Locate the cell with the specified text and output its [x, y] center coordinate. 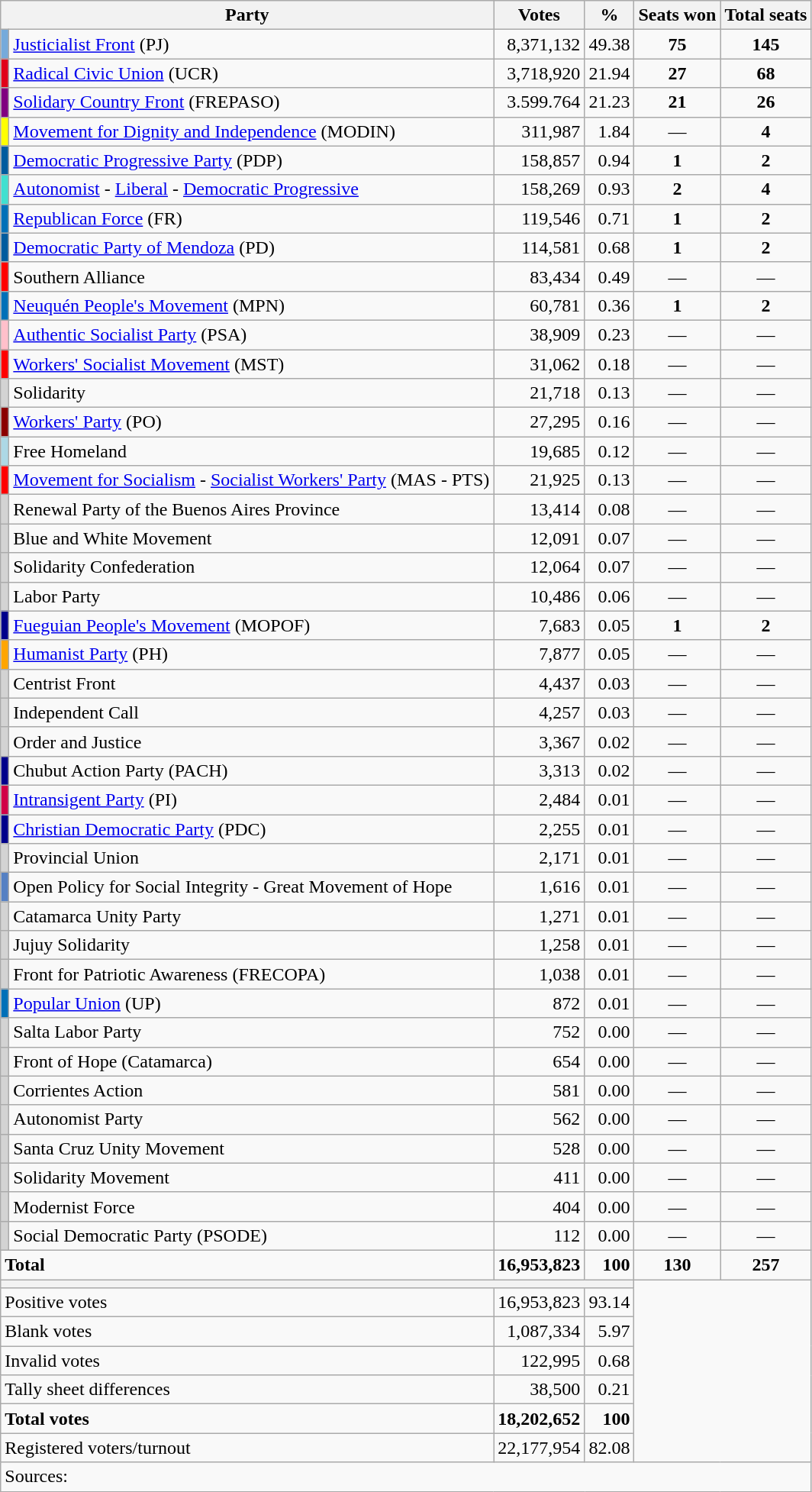
654 [539, 1061]
257 [766, 1264]
Total votes [247, 1419]
7,877 [539, 654]
0.06 [609, 596]
4,257 [539, 712]
Free Homeland [252, 451]
Registered voters/turnout [247, 1448]
Modernist Force [252, 1206]
Labor Party [252, 596]
Fueguian People's Movement (MOPOF) [252, 625]
12,091 [539, 538]
75 [678, 44]
0.71 [609, 218]
1,087,334 [539, 1332]
Democratic Progressive Party (PDP) [252, 160]
Intransigent Party (PI) [252, 799]
Salta Labor Party [252, 1032]
4,437 [539, 683]
0.94 [609, 160]
21,925 [539, 480]
68 [766, 73]
528 [539, 1148]
38,909 [539, 334]
Solidary Country Front (FREPASO) [252, 102]
Renewal Party of the Buenos Aires Province [252, 509]
21,718 [539, 393]
Invalid votes [247, 1361]
22,177,954 [539, 1448]
8,371,132 [539, 44]
Provincial Union [252, 858]
Popular Union (UP) [252, 1003]
Workers' Party (PO) [252, 422]
12,064 [539, 567]
Solidarity [252, 393]
Corrientes Action [252, 1090]
Chubut Action Party (PACH) [252, 770]
Solidarity Movement [252, 1177]
Front for Patriotic Awareness (FRECOPA) [252, 974]
Tally sheet differences [247, 1390]
31,062 [539, 364]
0.08 [609, 509]
1,616 [539, 887]
112 [539, 1235]
Centrist Front [252, 683]
Front of Hope (Catamarca) [252, 1061]
122,995 [539, 1361]
Christian Democratic Party (PDC) [252, 828]
49.38 [609, 44]
93.14 [609, 1303]
2,484 [539, 799]
1,271 [539, 916]
0.49 [609, 276]
Workers' Socialist Movement (MST) [252, 364]
Catamarca Unity Party [252, 916]
26 [766, 102]
0.16 [609, 422]
Total seats [766, 15]
130 [678, 1264]
114,581 [539, 247]
27 [678, 73]
Order and Justice [252, 741]
Party [247, 15]
Humanist Party (PH) [252, 654]
Neuquén People's Movement (MPN) [252, 305]
1,258 [539, 945]
1,038 [539, 974]
19,685 [539, 451]
Justicialist Front (PJ) [252, 44]
21.23 [609, 102]
Open Policy for Social Integrity - Great Movement of Hope [252, 887]
411 [539, 1177]
Social Democratic Party (PSODE) [252, 1235]
2,171 [539, 858]
% [609, 15]
Autonomist Party [252, 1119]
119,546 [539, 218]
Total [247, 1264]
Southern Alliance [252, 276]
0.93 [609, 189]
21.94 [609, 73]
10,486 [539, 596]
7,683 [539, 625]
581 [539, 1090]
2,255 [539, 828]
Blue and White Movement [252, 538]
5.97 [609, 1332]
21 [678, 102]
3,367 [539, 741]
404 [539, 1206]
83,434 [539, 276]
0.12 [609, 451]
Blank votes [247, 1332]
Solidarity Confederation [252, 567]
18,202,652 [539, 1419]
Santa Cruz Unity Movement [252, 1148]
1.84 [609, 131]
0.23 [609, 334]
Jujuy Solidarity [252, 945]
Seats won [678, 15]
Republican Force (FR) [252, 218]
Votes [539, 15]
3,313 [539, 770]
60,781 [539, 305]
38,500 [539, 1390]
3.599.764 [539, 102]
Radical Civic Union (UCR) [252, 73]
Democratic Party of Mendoza (PD) [252, 247]
Positive votes [247, 1303]
311,987 [539, 131]
0.36 [609, 305]
Authentic Socialist Party (PSA) [252, 334]
0.21 [609, 1390]
3,718,920 [539, 73]
27,295 [539, 422]
0.18 [609, 364]
13,414 [539, 509]
Autonomist - Liberal - Democratic Progressive [252, 189]
158,269 [539, 189]
752 [539, 1032]
82.08 [609, 1448]
872 [539, 1003]
158,857 [539, 160]
Independent Call [252, 712]
562 [539, 1119]
Sources: [406, 1477]
Movement for Dignity and Independence (MODIN) [252, 131]
145 [766, 44]
Movement for Socialism - Socialist Workers' Party (MAS - PTS) [252, 480]
